Detect which cell encompasses the target text, then output its [x, y] center coordinate. 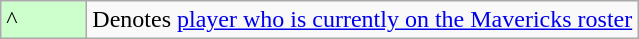
Denotes player who is currently on the Mavericks roster [362, 20]
^ [44, 20]
